Provide the [X, Y] coordinate of the cell's center where the given text is located.  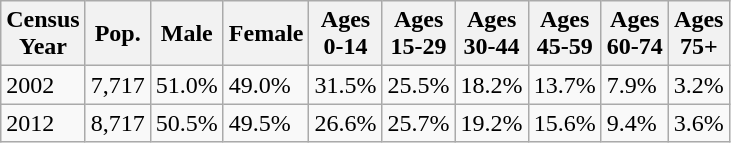
Ages0-14 [346, 34]
51.0% [186, 85]
25.7% [418, 123]
19.2% [492, 123]
Ages15-29 [418, 34]
49.5% [266, 123]
Male [186, 34]
Female [266, 34]
3.2% [698, 85]
Ages60-74 [634, 34]
CensusYear [43, 34]
Ages30-44 [492, 34]
2002 [43, 85]
7,717 [118, 85]
Pop. [118, 34]
25.5% [418, 85]
13.7% [564, 85]
15.6% [564, 123]
2012 [43, 123]
50.5% [186, 123]
26.6% [346, 123]
7.9% [634, 85]
9.4% [634, 123]
3.6% [698, 123]
Ages45-59 [564, 34]
8,717 [118, 123]
18.2% [492, 85]
Ages75+ [698, 34]
31.5% [346, 85]
49.0% [266, 85]
